Capture the cell that displays the provided text and extract its (X, Y) central coordinate. 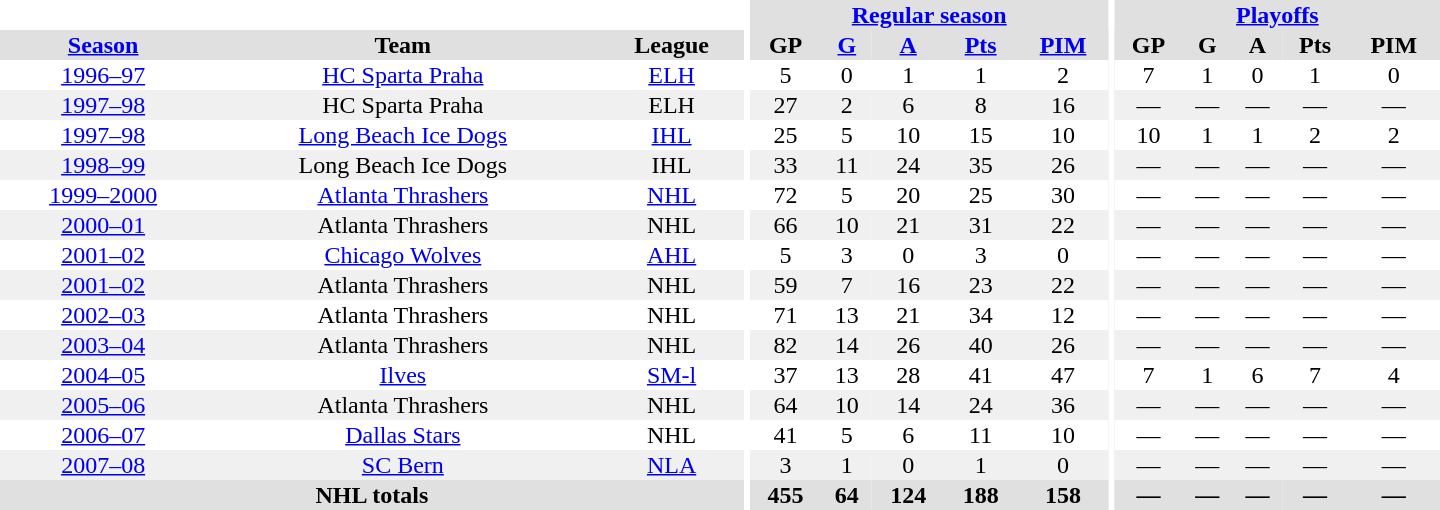
28 (908, 375)
Dallas Stars (402, 435)
2003–04 (103, 345)
59 (785, 285)
League (671, 45)
72 (785, 195)
455 (785, 495)
34 (980, 315)
30 (1063, 195)
Ilves (402, 375)
40 (980, 345)
Regular season (929, 15)
27 (785, 105)
23 (980, 285)
SC Bern (402, 465)
33 (785, 165)
Season (103, 45)
37 (785, 375)
2006–07 (103, 435)
SM-l (671, 375)
4 (1394, 375)
66 (785, 225)
2004–05 (103, 375)
Playoffs (1278, 15)
158 (1063, 495)
NHL totals (372, 495)
2000–01 (103, 225)
188 (980, 495)
71 (785, 315)
1996–97 (103, 75)
12 (1063, 315)
82 (785, 345)
31 (980, 225)
2005–06 (103, 405)
36 (1063, 405)
124 (908, 495)
35 (980, 165)
AHL (671, 255)
1999–2000 (103, 195)
2002–03 (103, 315)
1998–99 (103, 165)
Chicago Wolves (402, 255)
NLA (671, 465)
Team (402, 45)
15 (980, 135)
20 (908, 195)
8 (980, 105)
47 (1063, 375)
2007–08 (103, 465)
